Output the [x, y] coordinate of the center of the cell containing the given text.  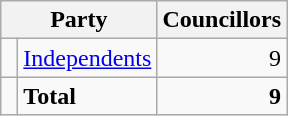
Councillors [222, 20]
Independents [88, 58]
Party [79, 20]
Total [88, 96]
